Return [x, y] of the center of cell containing provided text 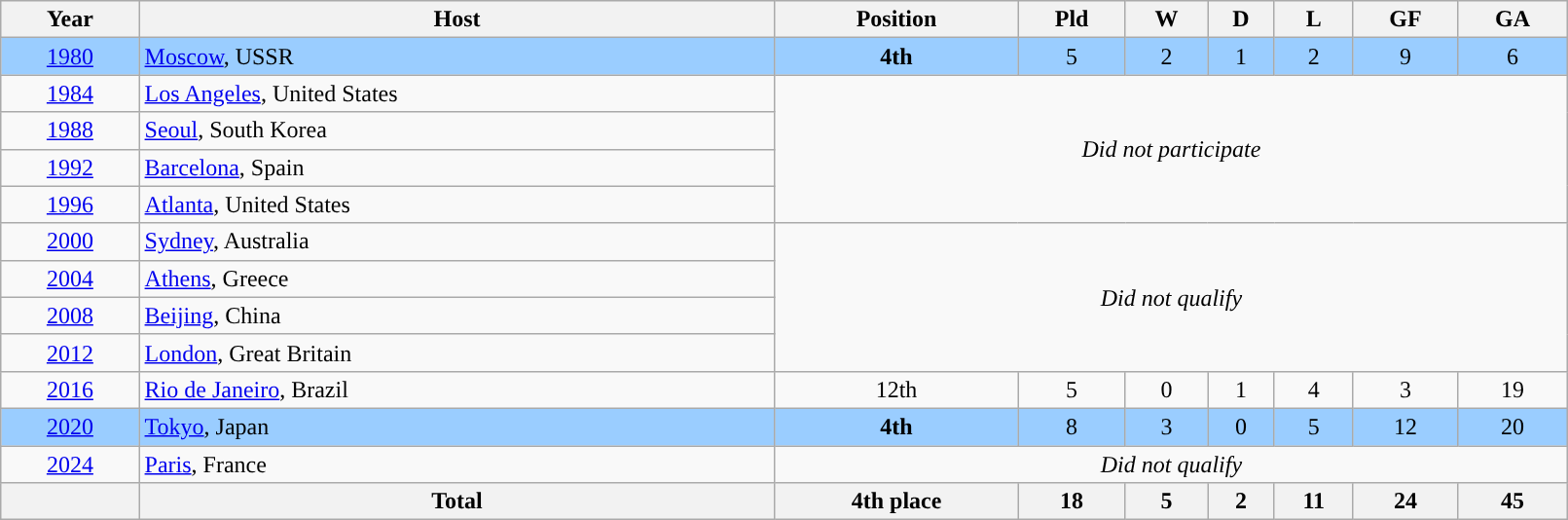
Athens, Greece [457, 279]
9 [1405, 56]
Paris, France [457, 464]
2004 [70, 279]
Atlanta, United States [457, 204]
2020 [70, 427]
45 [1513, 501]
Beijing, China [457, 316]
Barcelona, Spain [457, 167]
Year [70, 19]
Host [457, 19]
2000 [70, 241]
GF [1405, 19]
Total [457, 501]
11 [1314, 501]
1992 [70, 167]
Pld [1072, 19]
Los Angeles, United States [457, 93]
Rio de Janeiro, Brazil [457, 390]
GA [1513, 19]
2012 [70, 353]
18 [1072, 501]
4 [1314, 390]
1996 [70, 204]
12 [1405, 427]
1988 [70, 130]
12th [896, 390]
1980 [70, 56]
W [1166, 19]
Sydney, Australia [457, 241]
Moscow, USSR [457, 56]
2024 [70, 464]
London, Great Britain [457, 353]
4th place [896, 501]
2016 [70, 390]
2008 [70, 316]
8 [1072, 427]
Did not participate [1172, 149]
Tokyo, Japan [457, 427]
Position [896, 19]
L [1314, 19]
D [1241, 19]
19 [1513, 390]
20 [1513, 427]
1984 [70, 93]
24 [1405, 501]
Seoul, South Korea [457, 130]
6 [1513, 56]
